Return the (x, y) coordinate for the center point of the cell that contains the specified text.  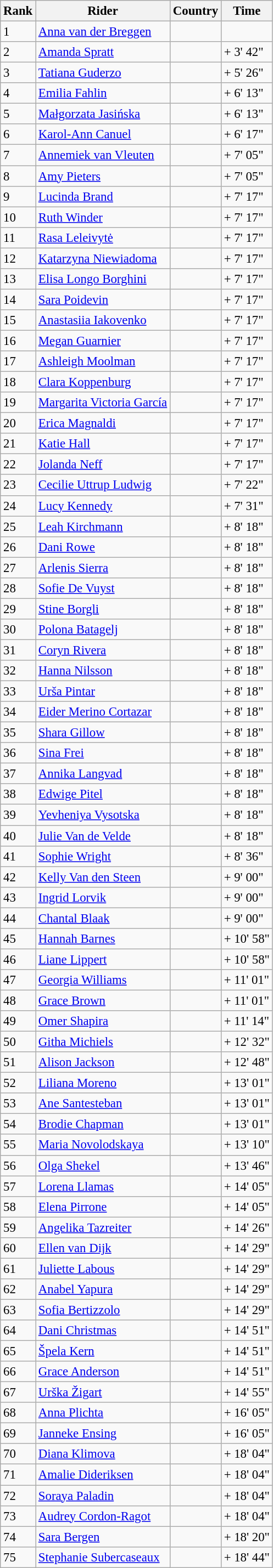
56 (18, 1165)
Liane Lippert (103, 959)
Erica Magnaldi (103, 423)
Jolanda Neff (103, 465)
Eider Merino Cortazar (103, 712)
60 (18, 1248)
61 (18, 1269)
+ 12' 48" (247, 1062)
+ 12' 32" (247, 1042)
48 (18, 1000)
Annika Langvad (103, 774)
Stine Borgli (103, 609)
+ 18' 44" (247, 1557)
17 (18, 361)
Amalie Dideriksen (103, 1475)
Stephanie Subercaseaux (103, 1557)
Julie Van de Velde (103, 836)
71 (18, 1475)
47 (18, 980)
23 (18, 485)
8 (18, 176)
Grace Anderson (103, 1372)
58 (18, 1207)
Anabel Yapura (103, 1289)
Time (247, 11)
Yevheniya Vysotska (103, 815)
Githa Michiels (103, 1042)
Megan Guarnier (103, 341)
+ 5' 26" (247, 73)
13 (18, 279)
43 (18, 897)
Ruth Winder (103, 217)
4 (18, 93)
+ 6' 17" (247, 134)
55 (18, 1145)
51 (18, 1062)
24 (18, 506)
42 (18, 877)
+ 7' 22" (247, 485)
Maria Novolodskaya (103, 1145)
Urška Žigart (103, 1392)
3 (18, 73)
22 (18, 465)
Sophie Wright (103, 856)
Georgia Williams (103, 980)
Rider (103, 11)
Lucinda Brand (103, 196)
Amanda Spratt (103, 52)
28 (18, 588)
+ 7' 31" (247, 506)
+ 14' 55" (247, 1392)
Špela Kern (103, 1351)
12 (18, 258)
+ 18' 20" (247, 1537)
Lorena Llamas (103, 1186)
Arlenis Sierra (103, 568)
30 (18, 630)
66 (18, 1372)
Sofie De Vuyst (103, 588)
+ 8' 36" (247, 856)
16 (18, 341)
65 (18, 1351)
40 (18, 836)
25 (18, 527)
Clara Koppenburg (103, 382)
+ 13' 10" (247, 1145)
Edwige Pitel (103, 795)
Anna Plichta (103, 1413)
2 (18, 52)
74 (18, 1537)
Anastasiia Iakovenko (103, 320)
11 (18, 237)
Country (196, 11)
Dani Christmas (103, 1331)
63 (18, 1310)
Polona Batagelj (103, 630)
Rank (18, 11)
Katie Hall (103, 444)
Katarzyna Niewiadoma (103, 258)
Elisa Longo Borghini (103, 279)
Coryn Rivera (103, 650)
Ellen van Dijk (103, 1248)
Lucy Kennedy (103, 506)
20 (18, 423)
64 (18, 1331)
Sofia Bertizzolo (103, 1310)
Grace Brown (103, 1000)
Olga Shekel (103, 1165)
Cecilie Uttrup Ludwig (103, 485)
44 (18, 918)
19 (18, 403)
52 (18, 1083)
Liliana Moreno (103, 1083)
Ingrid Lorvik (103, 897)
54 (18, 1124)
62 (18, 1289)
Ashleigh Moolman (103, 361)
Dani Rowe (103, 547)
Anna van der Breggen (103, 32)
31 (18, 650)
14 (18, 299)
Elena Pirrone (103, 1207)
70 (18, 1454)
+ 11' 14" (247, 1021)
35 (18, 733)
57 (18, 1186)
Omer Shapira (103, 1021)
37 (18, 774)
Sina Frei (103, 753)
5 (18, 114)
36 (18, 753)
Rasa Leleivytė (103, 237)
Amy Pieters (103, 176)
73 (18, 1516)
Angelika Tazreiter (103, 1227)
41 (18, 856)
Alison Jackson (103, 1062)
Karol-Ann Canuel (103, 134)
Tatiana Guderzo (103, 73)
72 (18, 1496)
+ 13' 46" (247, 1165)
Brodie Chapman (103, 1124)
29 (18, 609)
75 (18, 1557)
26 (18, 547)
Juliette Labous (103, 1269)
Chantal Blaak (103, 918)
+ 3' 42" (247, 52)
10 (18, 217)
15 (18, 320)
Małgorzata Jasińska (103, 114)
33 (18, 692)
21 (18, 444)
Audrey Cordon-Ragot (103, 1516)
50 (18, 1042)
Margarita Victoria García (103, 403)
46 (18, 959)
Hanna Nilsson (103, 671)
Kelly Van den Steen (103, 877)
34 (18, 712)
27 (18, 568)
Diana Klimova (103, 1454)
68 (18, 1413)
39 (18, 815)
Sara Bergen (103, 1537)
6 (18, 134)
Sara Poidevin (103, 299)
67 (18, 1392)
Leah Kirchmann (103, 527)
18 (18, 382)
Annemiek van Vleuten (103, 155)
Shara Gillow (103, 733)
45 (18, 939)
Soraya Paladin (103, 1496)
38 (18, 795)
1 (18, 32)
49 (18, 1021)
+ 14' 26" (247, 1227)
32 (18, 671)
Janneke Ensing (103, 1434)
Emilia Fahlin (103, 93)
9 (18, 196)
69 (18, 1434)
59 (18, 1227)
Ane Santesteban (103, 1103)
Hannah Barnes (103, 939)
53 (18, 1103)
7 (18, 155)
Urša Pintar (103, 692)
